From the cell containing the given text, extract its center point as [x, y] coordinate. 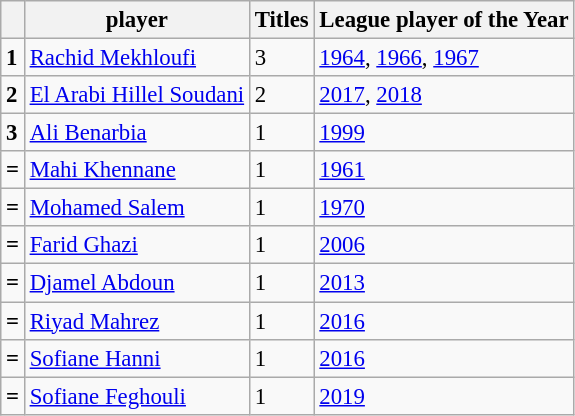
1999 [444, 133]
Riyad Mahrez [136, 321]
1964, 1966, 1967 [444, 58]
Mahi Khennane [136, 170]
Rachid Mekhloufi [136, 58]
League player of the Year [444, 20]
Titles [282, 20]
1970 [444, 208]
2017, 2018 [444, 95]
2006 [444, 245]
Mohamed Salem [136, 208]
Djamel Abdoun [136, 283]
Ali Benarbia [136, 133]
Sofiane Feghouli [136, 396]
Sofiane Hanni [136, 358]
2013 [444, 283]
player [136, 20]
1961 [444, 170]
Farid Ghazi [136, 245]
2019 [444, 396]
El Arabi Hillel Soudani [136, 95]
